Output the (X, Y) coordinate of the center of the cell containing the given text.  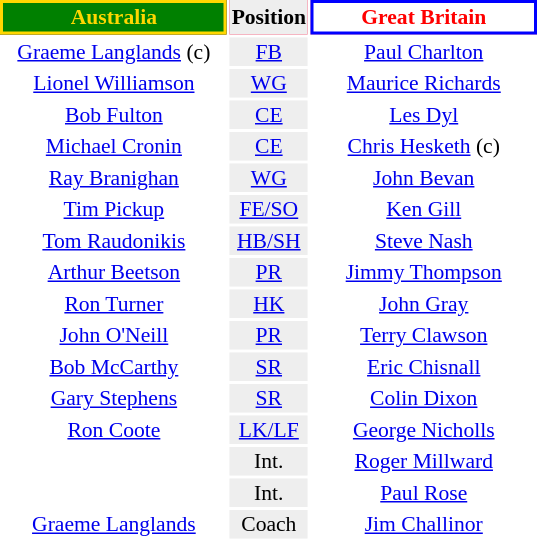
LK/LF (268, 430)
Gary Stephens (114, 398)
Arthur Beetson (114, 272)
Steve Nash (423, 240)
Chris Hesketh (c) (423, 146)
Paul Rose (423, 492)
Les Dyl (423, 114)
Ron Turner (114, 304)
John Bevan (423, 178)
Colin Dixon (423, 398)
Graeme Langlands (c) (114, 52)
FB (268, 52)
HK (268, 304)
Terry Clawson (423, 335)
Great Britain (423, 17)
Australia (114, 17)
Eric Chisnall (423, 366)
Michael Cronin (114, 146)
Ron Coote (114, 430)
Coach (268, 524)
FE/SO (268, 209)
Tom Raudonikis (114, 240)
HB/SH (268, 240)
George Nicholls (423, 430)
Roger Millward (423, 461)
Bob Fulton (114, 114)
Bob McCarthy (114, 366)
John O'Neill (114, 335)
John Gray (423, 304)
Position (268, 17)
Graeme Langlands (114, 524)
Tim Pickup (114, 209)
Ken Gill (423, 209)
Maurice Richards (423, 83)
Lionel Williamson (114, 83)
Jimmy Thompson (423, 272)
Paul Charlton (423, 52)
Ray Branighan (114, 178)
Jim Challinor (423, 524)
